Locate the cell with the specified text and output its (X, Y) center coordinate. 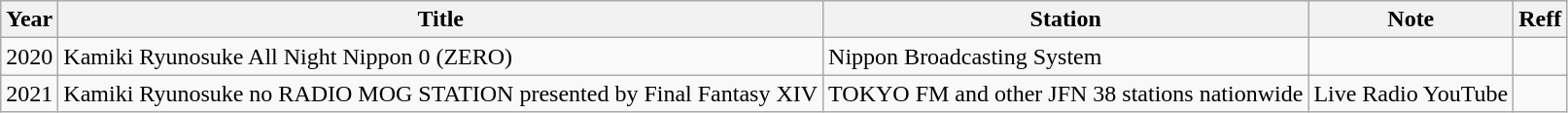
TOKYO FM and other JFN 38 stations nationwide (1065, 94)
Live Radio YouTube (1411, 94)
Title (441, 19)
Nippon Broadcasting System (1065, 56)
Kamiki Ryunosuke All Night Nippon 0 (ZERO) (441, 56)
2020 (29, 56)
Year (29, 19)
Note (1411, 19)
2021 (29, 94)
Station (1065, 19)
Kamiki Ryunosuke no RADIO MOG STATION presented by Final Fantasy XIV (441, 94)
Reff (1540, 19)
